From the cell containing the given text, extract its center point as (X, Y) coordinate. 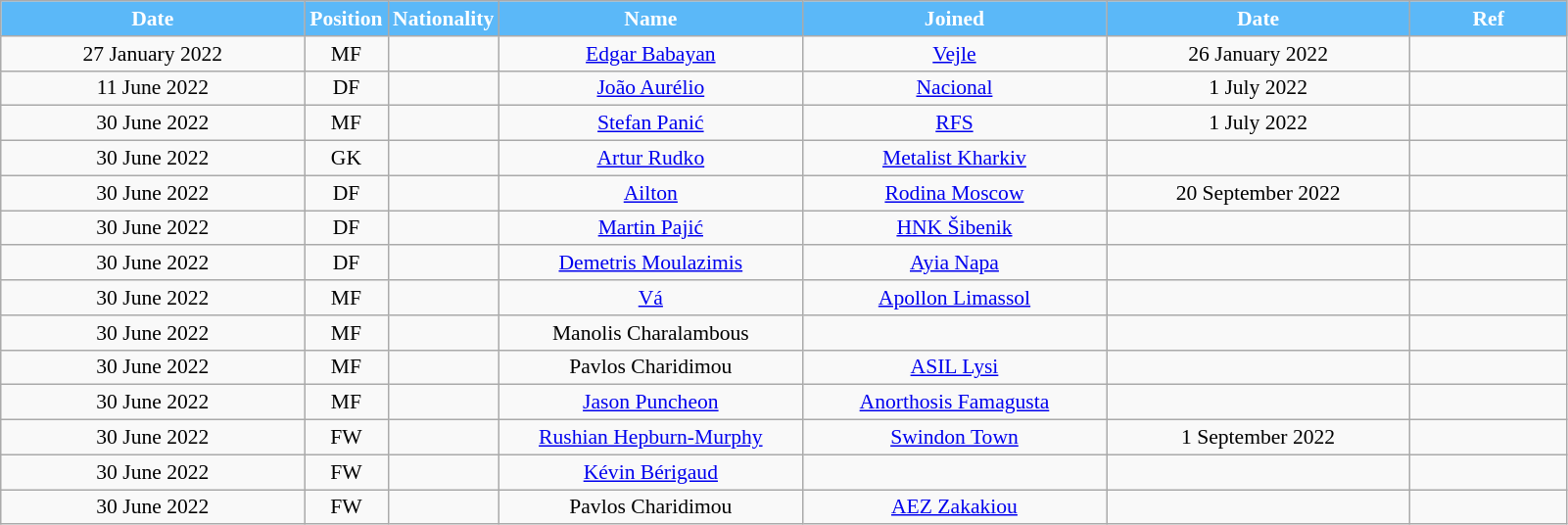
26 January 2022 (1259, 54)
Artur Rudko (650, 159)
Metalist Kharkiv (954, 159)
Anorthosis Famagusta (954, 403)
João Aurélio (650, 88)
Vá (650, 298)
Martin Pajić (650, 228)
Rodina Moscow (954, 193)
Apollon Limassol (954, 298)
GK (347, 159)
11 June 2022 (153, 88)
Jason Puncheon (650, 403)
Nationality (443, 19)
Edgar Babayan (650, 54)
Ref (1489, 19)
Name (650, 19)
Stefan Panić (650, 123)
Rushian Hepburn-Murphy (650, 438)
Demetris Moulazimis (650, 263)
HNK Šibenik (954, 228)
1 September 2022 (1259, 438)
Nacional (954, 88)
Ailton (650, 193)
Position (347, 19)
Ayia Napa (954, 263)
20 September 2022 (1259, 193)
Joined (954, 19)
Vejle (954, 54)
Manolis Charalambous (650, 333)
Kévin Bérigaud (650, 472)
AEZ Zakakiou (954, 507)
Swindon Town (954, 438)
RFS (954, 123)
ASIL Lysi (954, 367)
27 January 2022 (153, 54)
